For the text-containing cell, return its midpoint in [X, Y] coordinate format. 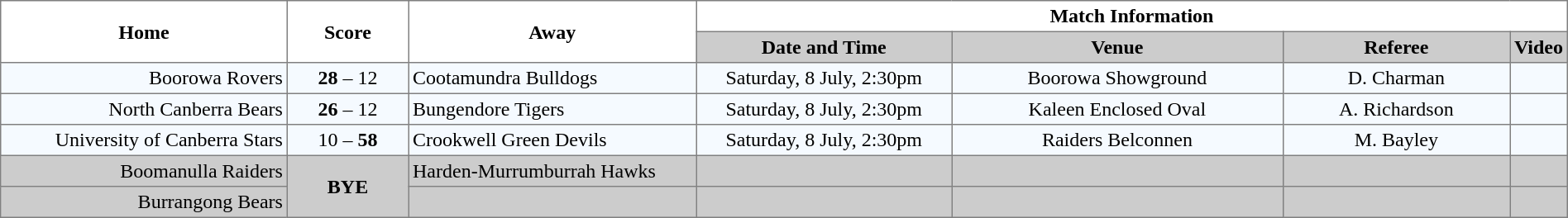
University of Canberra Stars [144, 140]
BYE [347, 187]
28 – 12 [347, 78]
Boorowa Showground [1117, 78]
Kaleen Enclosed Oval [1117, 109]
North Canberra Bears [144, 109]
Boorowa Rovers [144, 78]
Away [552, 31]
Referee [1396, 47]
Harden-Murrumburrah Hawks [552, 171]
Video [1539, 47]
M. Bayley [1396, 140]
Date and Time [824, 47]
Home [144, 31]
Bungendore Tigers [552, 109]
Boomanulla Raiders [144, 171]
Match Information [1132, 17]
Score [347, 31]
Raiders Belconnen [1117, 140]
Venue [1117, 47]
Crookwell Green Devils [552, 140]
A. Richardson [1396, 109]
D. Charman [1396, 78]
10 – 58 [347, 140]
26 – 12 [347, 109]
Burrangong Bears [144, 202]
Cootamundra Bulldogs [552, 78]
